Return the (X, Y) coordinate for the center point of the cell that contains the specified text.  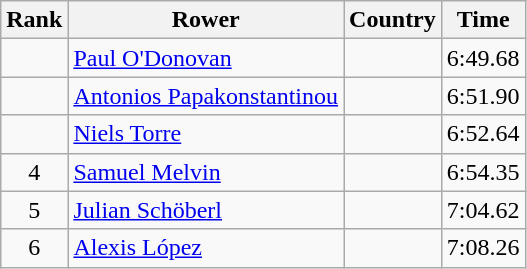
6:52.64 (483, 134)
6:54.35 (483, 172)
Alexis López (206, 248)
7:04.62 (483, 210)
Julian Schöberl (206, 210)
Paul O'Donovan (206, 58)
Rank (34, 20)
6 (34, 248)
Country (393, 20)
Time (483, 20)
6:51.90 (483, 96)
Antonios Papakonstantinou (206, 96)
5 (34, 210)
6:49.68 (483, 58)
Rower (206, 20)
Samuel Melvin (206, 172)
Niels Torre (206, 134)
7:08.26 (483, 248)
4 (34, 172)
